Find where the given text appears and provide that cell's center as [x, y] coordinate. 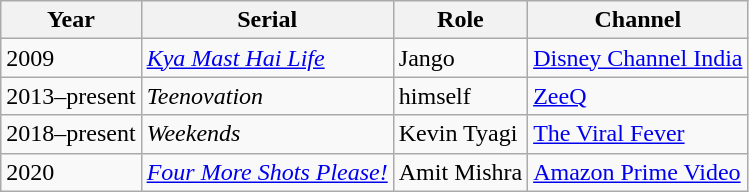
ZeeQ [638, 96]
Kevin Tyagi [460, 134]
Channel [638, 20]
Amit Mishra [460, 172]
Disney Channel India [638, 58]
2013–present [71, 96]
2009 [71, 58]
The Viral Fever [638, 134]
2020 [71, 172]
Kya Mast Hai Life [267, 58]
Four More Shots Please! [267, 172]
himself [460, 96]
Jango [460, 58]
Teenovation [267, 96]
2018–present [71, 134]
Serial [267, 20]
Role [460, 20]
Amazon Prime Video [638, 172]
Weekends [267, 134]
Year [71, 20]
